Identify which cell holds the provided text, then report its [x, y] central coordinate. 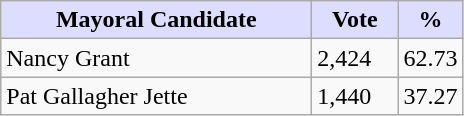
Pat Gallagher Jette [156, 96]
Mayoral Candidate [156, 20]
62.73 [430, 58]
1,440 [355, 96]
Vote [355, 20]
% [430, 20]
2,424 [355, 58]
37.27 [430, 96]
Nancy Grant [156, 58]
